Detect which cell encompasses the target text, then output its (X, Y) center coordinate. 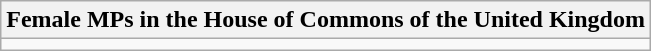
Female MPs in the House of Commons of the United Kingdom (326, 20)
